From the cell containing the given text, extract its center point as [x, y] coordinate. 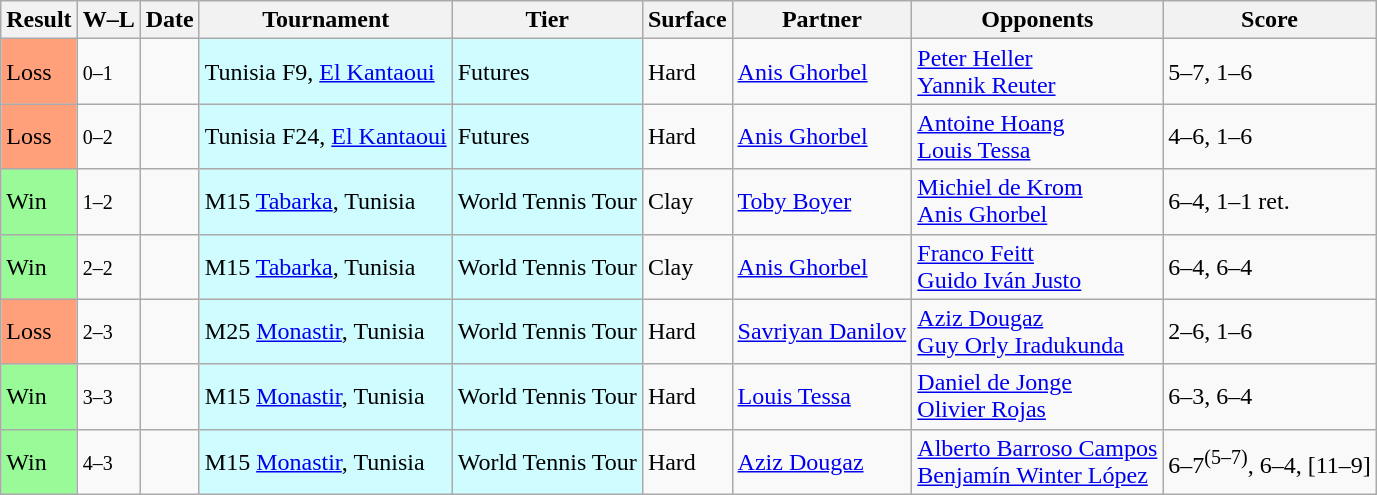
3–3 [108, 396]
2–3 [108, 332]
2–2 [108, 266]
0–1 [108, 72]
Savriyan Danilov [822, 332]
Opponents [1038, 20]
4–3 [108, 462]
5–7, 1–6 [1270, 72]
4–6, 1–6 [1270, 136]
Surface [687, 20]
Alberto Barroso Campos Benjamín Winter López [1038, 462]
Peter Heller Yannik Reuter [1038, 72]
2–6, 1–6 [1270, 332]
Partner [822, 20]
Tunisia F24, El Kantaoui [326, 136]
Tier [547, 20]
6–4, 6–4 [1270, 266]
Date [170, 20]
1–2 [108, 202]
W–L [108, 20]
Franco Feitt Guido Iván Justo [1038, 266]
Daniel de Jonge Olivier Rojas [1038, 396]
Toby Boyer [822, 202]
6–3, 6–4 [1270, 396]
Aziz Dougaz Guy Orly Iradukunda [1038, 332]
Score [1270, 20]
Aziz Dougaz [822, 462]
Michiel de Krom Anis Ghorbel [1038, 202]
Antoine Hoang Louis Tessa [1038, 136]
6–7(5–7), 6–4, [11–9] [1270, 462]
6–4, 1–1 ret. [1270, 202]
Result [39, 20]
Louis Tessa [822, 396]
M25 Monastir, Tunisia [326, 332]
0–2 [108, 136]
Tunisia F9, El Kantaoui [326, 72]
Tournament [326, 20]
